Return the (X, Y) coordinate for the center point of the cell that contains the specified text.  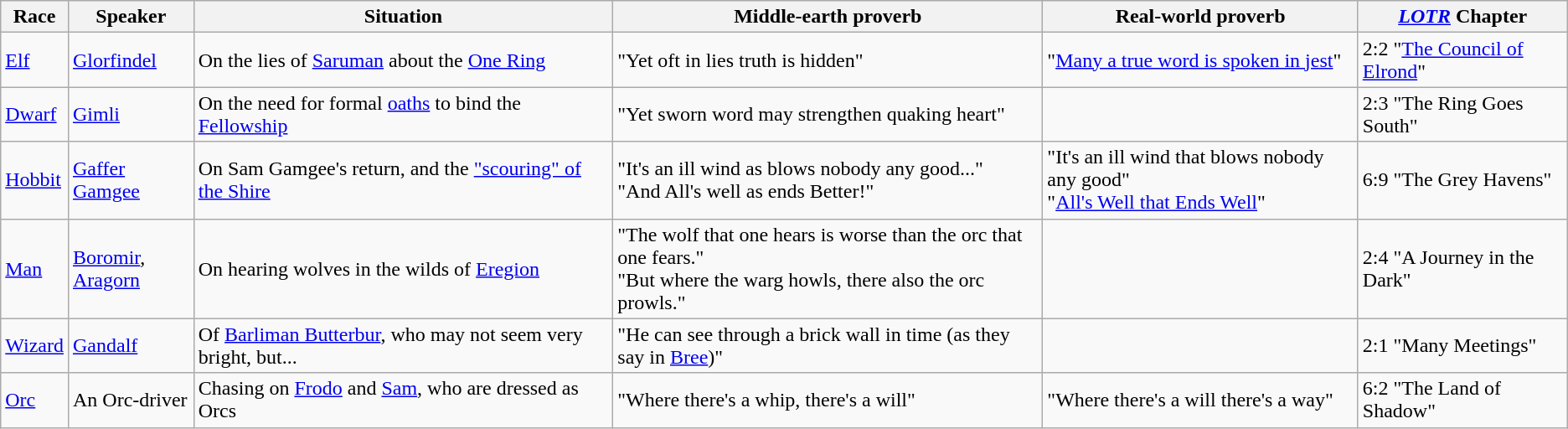
On Sam Gamgee's return, and the "scouring" of the Shire (404, 180)
Middle-earth proverb (828, 17)
6:9 "The Grey Havens" (1462, 180)
"Yet sworn word may strengthen quaking heart" (828, 114)
Gaffer Gamgee (131, 180)
Real-world proverb (1200, 17)
"Where there's a will there's a way" (1200, 401)
"The wolf that one hears is worse than the orc that one fears.""But where the warg howls, there also the orc prowls." (828, 268)
2:3 "The Ring Goes South" (1462, 114)
On hearing wolves in the wilds of Eregion (404, 268)
Gandalf (131, 345)
2:4 "A Journey in the Dark" (1462, 268)
6:2 "The Land of Shadow" (1462, 401)
Hobbit (35, 180)
Dwarf (35, 114)
"Where there's a whip, there's a will" (828, 401)
Situation (404, 17)
Of Barliman Butterbur, who may not seem very bright, but... (404, 345)
Man (35, 268)
"It's an ill wind as blows nobody any good...""And All's well as ends Better!" (828, 180)
LOTR Chapter (1462, 17)
On the lies of Saruman about the One Ring (404, 60)
On the need for formal oaths to bind the Fellowship (404, 114)
"It's an ill wind that blows nobody any good""All's Well that Ends Well" (1200, 180)
Wizard (35, 345)
2:2 "The Council of Elrond" (1462, 60)
Gimli (131, 114)
Boromir,Aragorn (131, 268)
Glorfindel (131, 60)
An Orc-driver (131, 401)
"Many a true word is spoken in jest" (1200, 60)
Race (35, 17)
"Yet oft in lies truth is hidden" (828, 60)
Chasing on Frodo and Sam, who are dressed as Orcs (404, 401)
2:1 "Many Meetings" (1462, 345)
"He can see through a brick wall in time (as they say in Bree)" (828, 345)
Speaker (131, 17)
Orc (35, 401)
Elf (35, 60)
